From the cell containing the given text, extract its center point as [X, Y] coordinate. 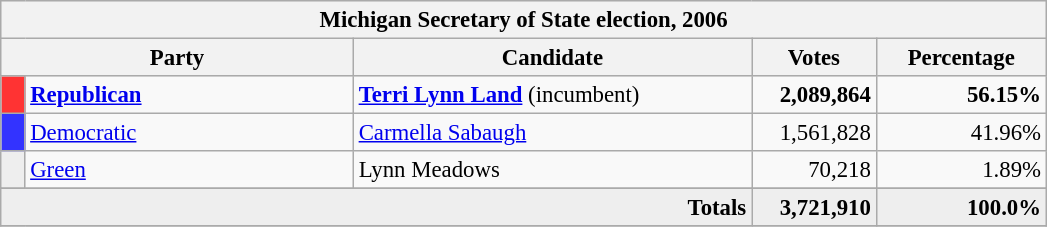
3,721,910 [814, 208]
Votes [814, 58]
Democratic [189, 133]
70,218 [814, 170]
Republican [189, 95]
Candidate [552, 58]
2,089,864 [814, 95]
Percentage [961, 58]
1.89% [961, 170]
Carmella Sabaugh [552, 133]
Michigan Secretary of State election, 2006 [524, 20]
41.96% [961, 133]
56.15% [961, 95]
Green [189, 170]
1,561,828 [814, 133]
Totals [376, 208]
Party [178, 58]
Terri Lynn Land (incumbent) [552, 95]
Lynn Meadows [552, 170]
100.0% [961, 208]
